Identify which cell holds the provided text, then report its [x, y] central coordinate. 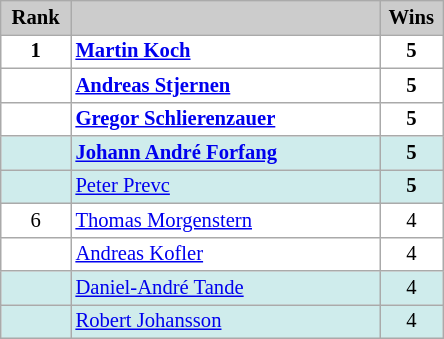
Martin Koch [225, 51]
Rank [36, 17]
6 [36, 220]
Robert Johansson [225, 321]
Peter Prevc [225, 186]
1 [36, 51]
Andreas Stjernen [225, 85]
Wins [411, 17]
Thomas Morgenstern [225, 220]
Johann André Forfang [225, 153]
Andreas Kofler [225, 254]
Daniel-André Tande [225, 287]
Gregor Schlierenzauer [225, 119]
